Extract the [x, y] coordinate from the center of the cell holding the provided text.  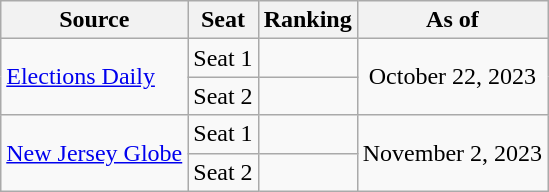
As of [452, 20]
New Jersey Globe [94, 153]
Seat [223, 20]
Source [94, 20]
November 2, 2023 [452, 153]
Elections Daily [94, 77]
Ranking [308, 20]
October 22, 2023 [452, 77]
